Scan for the cell matching the given text and deliver its (x, y) coordinate at center. 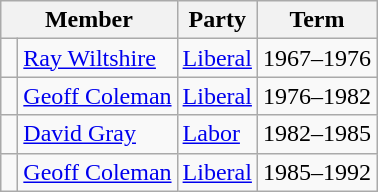
1976–1982 (316, 96)
Term (316, 20)
Ray Wiltshire (98, 58)
Labor (217, 134)
Member (89, 20)
1985–1992 (316, 172)
Party (217, 20)
1967–1976 (316, 58)
David Gray (98, 134)
1982–1985 (316, 134)
